Pinpoint the cell where the given text exists, returning its [x, y] midpoint coordinate. 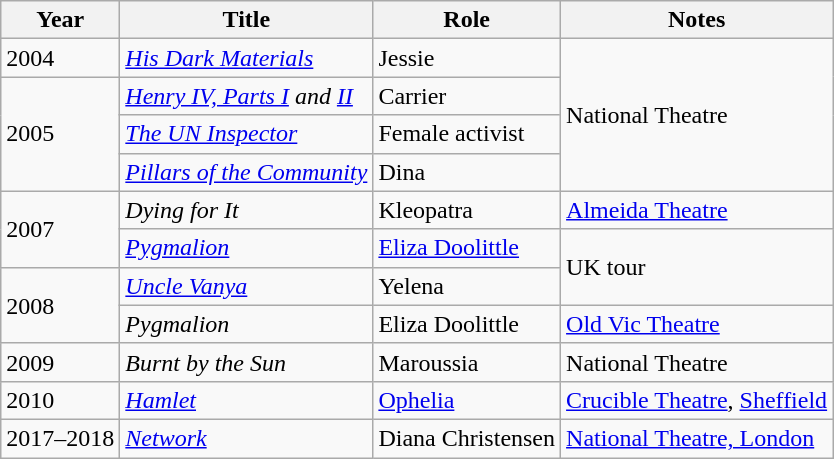
Pillars of the Community [246, 172]
2010 [60, 400]
The UN Inspector [246, 134]
Jessie [467, 58]
Network [246, 438]
Dina [467, 172]
Almeida Theatre [697, 210]
Crucible Theatre, Sheffield [697, 400]
2008 [60, 305]
2007 [60, 229]
2004 [60, 58]
Maroussia [467, 362]
His Dark Materials [246, 58]
2009 [60, 362]
Carrier [467, 96]
Hamlet [246, 400]
Uncle Vanya [246, 286]
Diana Christensen [467, 438]
Henry IV, Parts I and II [246, 96]
Kleopatra [467, 210]
2017–2018 [60, 438]
Title [246, 20]
UK tour [697, 267]
Notes [697, 20]
National Theatre, London [697, 438]
Burnt by the Sun [246, 362]
Female activist [467, 134]
Ophelia [467, 400]
Year [60, 20]
2005 [60, 134]
Yelena [467, 286]
Role [467, 20]
Dying for It [246, 210]
Old Vic Theatre [697, 324]
